Locate the cell with the specified text and output its [x, y] center coordinate. 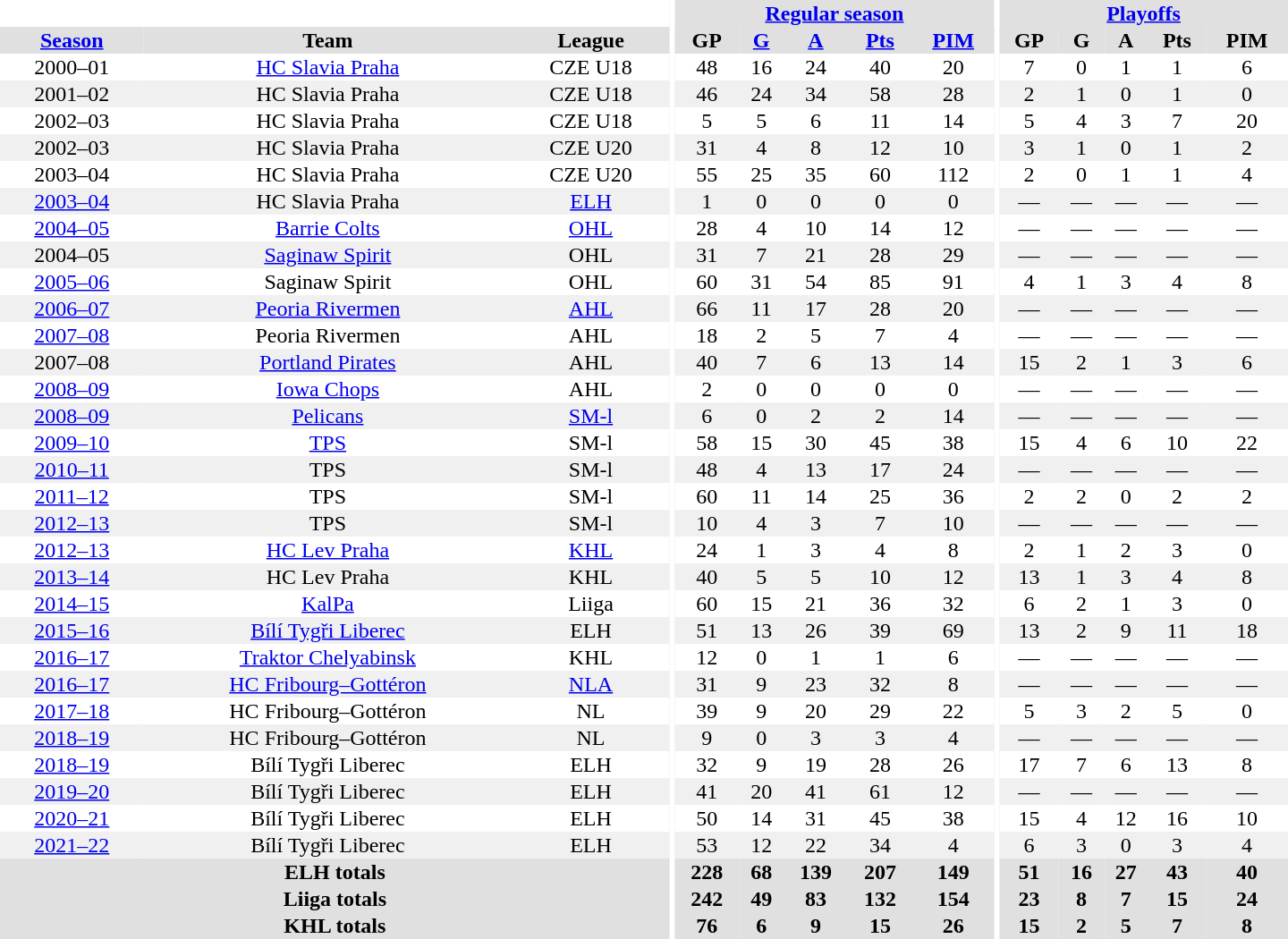
NLA [590, 684]
27 [1126, 872]
46 [707, 94]
Portland Pirates [327, 362]
54 [816, 282]
Liiga totals [335, 899]
2014–15 [72, 604]
43 [1177, 872]
35 [816, 174]
ELH totals [335, 872]
68 [761, 872]
154 [953, 899]
85 [880, 282]
2001–02 [72, 94]
2015–16 [72, 630]
112 [953, 174]
League [590, 40]
30 [816, 443]
228 [707, 872]
2006–07 [72, 309]
2010–11 [72, 469]
2017–18 [72, 711]
2000–01 [72, 67]
Pelicans [327, 416]
83 [816, 899]
49 [761, 899]
2020–21 [72, 818]
19 [816, 765]
66 [707, 309]
Team [327, 40]
149 [953, 872]
91 [953, 282]
61 [880, 791]
Season [72, 40]
2009–10 [72, 443]
139 [816, 872]
Playoffs [1143, 13]
Traktor Chelyabinsk [327, 657]
Regular season [834, 13]
132 [880, 899]
KHL totals [335, 926]
2005–06 [72, 282]
55 [707, 174]
53 [707, 845]
Liiga [590, 604]
KalPa [327, 604]
2011–12 [72, 496]
50 [707, 818]
Barrie Colts [327, 228]
207 [880, 872]
76 [707, 926]
69 [953, 630]
2019–20 [72, 791]
Iowa Chops [327, 389]
2013–14 [72, 577]
242 [707, 899]
2021–22 [72, 845]
